Identify which cell holds the provided text, then report its (x, y) central coordinate. 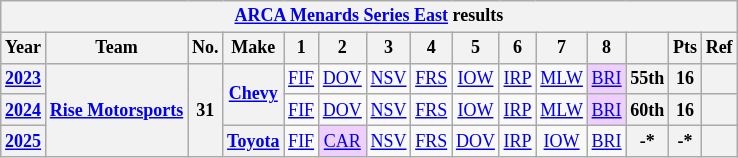
2024 (24, 110)
Year (24, 48)
60th (648, 110)
CAR (342, 140)
2025 (24, 140)
Ref (719, 48)
4 (432, 48)
1 (302, 48)
Pts (686, 48)
2023 (24, 78)
7 (562, 48)
No. (206, 48)
Team (116, 48)
ARCA Menards Series East results (369, 16)
5 (476, 48)
6 (518, 48)
Rise Motorsports (116, 110)
Toyota (254, 140)
3 (388, 48)
2 (342, 48)
55th (648, 78)
8 (606, 48)
Make (254, 48)
31 (206, 110)
Chevy (254, 94)
